Return (x, y) of the center of cell containing provided text 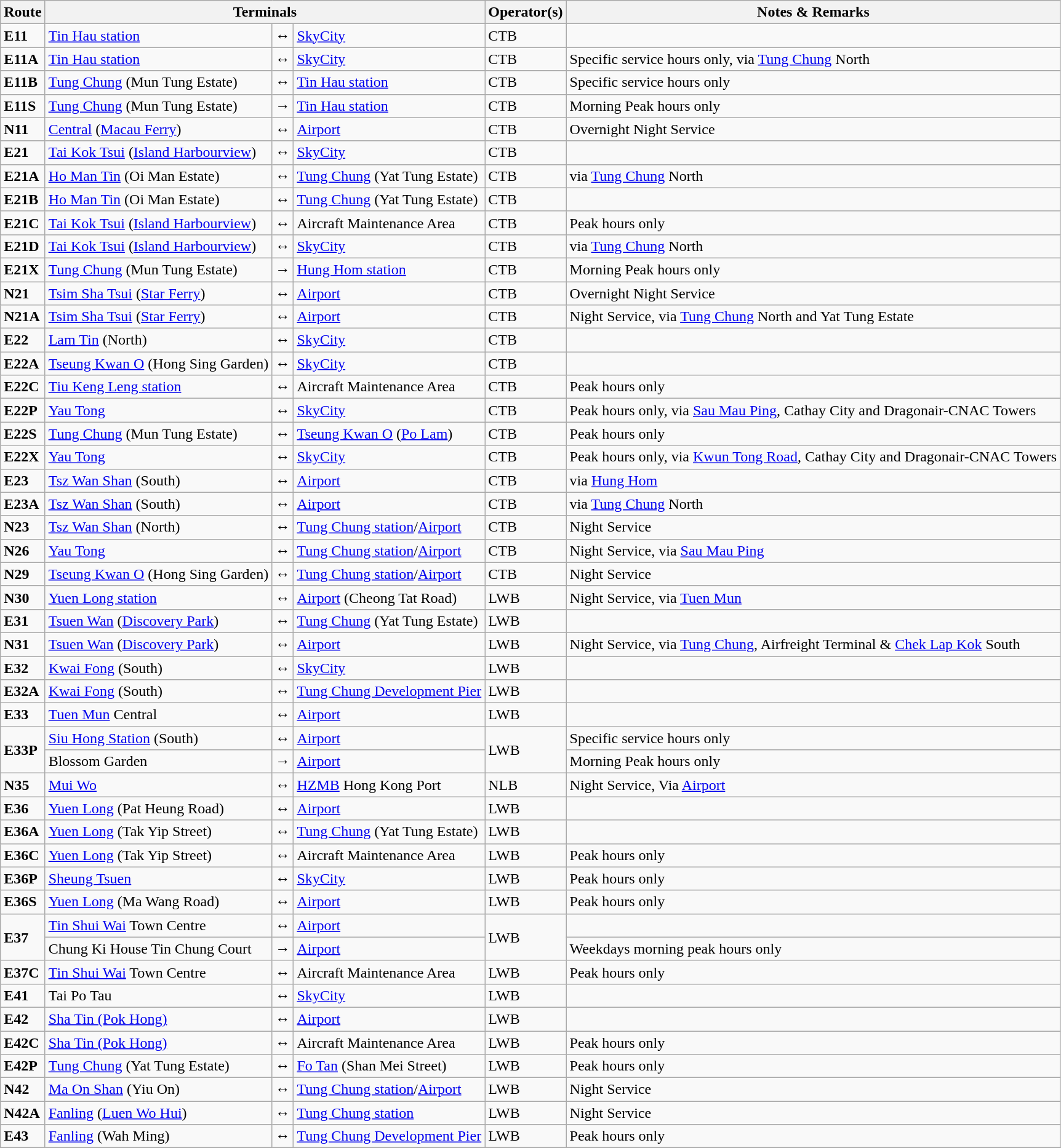
E23A (23, 504)
Tsz Wan Shan (North) (159, 527)
E42C (23, 1043)
E36S (23, 902)
Notes & Remarks (814, 12)
Tuen Mun Central (159, 715)
N31 (23, 644)
N35 (23, 785)
E33 (23, 715)
Ma On Shan (Yiu On) (159, 1090)
E42 (23, 1019)
E36A (23, 832)
Weekdays morning peak hours only (814, 949)
Sheung Tsuen (159, 879)
Fanling (Luen Wo Hui) (159, 1113)
Night Service, via Tung Chung North and Yat Tung Estate (814, 317)
E37C (23, 972)
N26 (23, 551)
E32A (23, 692)
Tiu Keng Leng station (159, 387)
E33P (23, 750)
E22A (23, 364)
Specific service hours only, via Tung Chung North (814, 59)
N30 (23, 597)
E42P (23, 1066)
E21A (23, 176)
Peak hours only, via Kwun Tong Road, Cathay City and Dragonair-CNAC Towers (814, 457)
N21A (23, 317)
N29 (23, 574)
N23 (23, 527)
E11 (23, 36)
E41 (23, 995)
Hung Hom station (389, 269)
Night Service, Via Airport (814, 785)
N11 (23, 129)
Chung Ki House Tin Chung Court (159, 949)
N42 (23, 1090)
E22X (23, 457)
Operator(s) (526, 12)
Yuen Long (Pat Heung Road) (159, 808)
E11A (23, 59)
Terminals (265, 12)
E23 (23, 480)
Mui Wo (159, 785)
via Hung Hom (814, 480)
E36 (23, 808)
Yuen Long (Ma Wang Road) (159, 902)
E22S (23, 434)
E43 (23, 1136)
Route (23, 12)
Airport (Cheong Tat Road) (389, 597)
E37 (23, 937)
Tseung Kwan O (Po Lam) (389, 434)
E21C (23, 223)
NLB (526, 785)
Fanling (Wah Ming) (159, 1136)
Siu Hong Station (South) (159, 738)
Yuen Long station (159, 597)
E22 (23, 340)
HZMB Hong Kong Port (389, 785)
Lam Tin (North) (159, 340)
Tai Po Tau (159, 995)
E21X (23, 269)
Night Service, via Tung Chung, Airfreight Terminal & Chek Lap Kok South (814, 644)
E22C (23, 387)
Peak hours only, via Sau Mau Ping, Cathay City and Dragonair-CNAC Towers (814, 410)
E21B (23, 199)
E22P (23, 410)
Blossom Garden (159, 762)
E36P (23, 879)
Central (Macau Ferry) (159, 129)
Fo Tan (Shan Mei Street) (389, 1066)
E11S (23, 106)
Tung Chung station (389, 1113)
E21 (23, 153)
Night Service, via Tuen Mun (814, 597)
E11B (23, 82)
E21D (23, 246)
N21 (23, 293)
N42A (23, 1113)
Night Service, via Sau Mau Ping (814, 551)
E36C (23, 855)
E31 (23, 621)
E32 (23, 668)
